Provide the [x, y] coordinate of the cell's center where the given text is located.  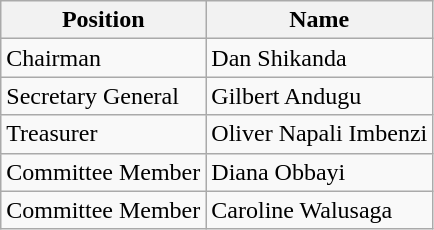
Position [104, 20]
Diana Obbayi [320, 172]
Dan Shikanda [320, 58]
Oliver Napali Imbenzi [320, 134]
Name [320, 20]
Treasurer [104, 134]
Secretary General [104, 96]
Chairman [104, 58]
Gilbert Andugu [320, 96]
Caroline Walusaga [320, 210]
